Search for the cell housing the specified text and yield its (x, y) center coordinate. 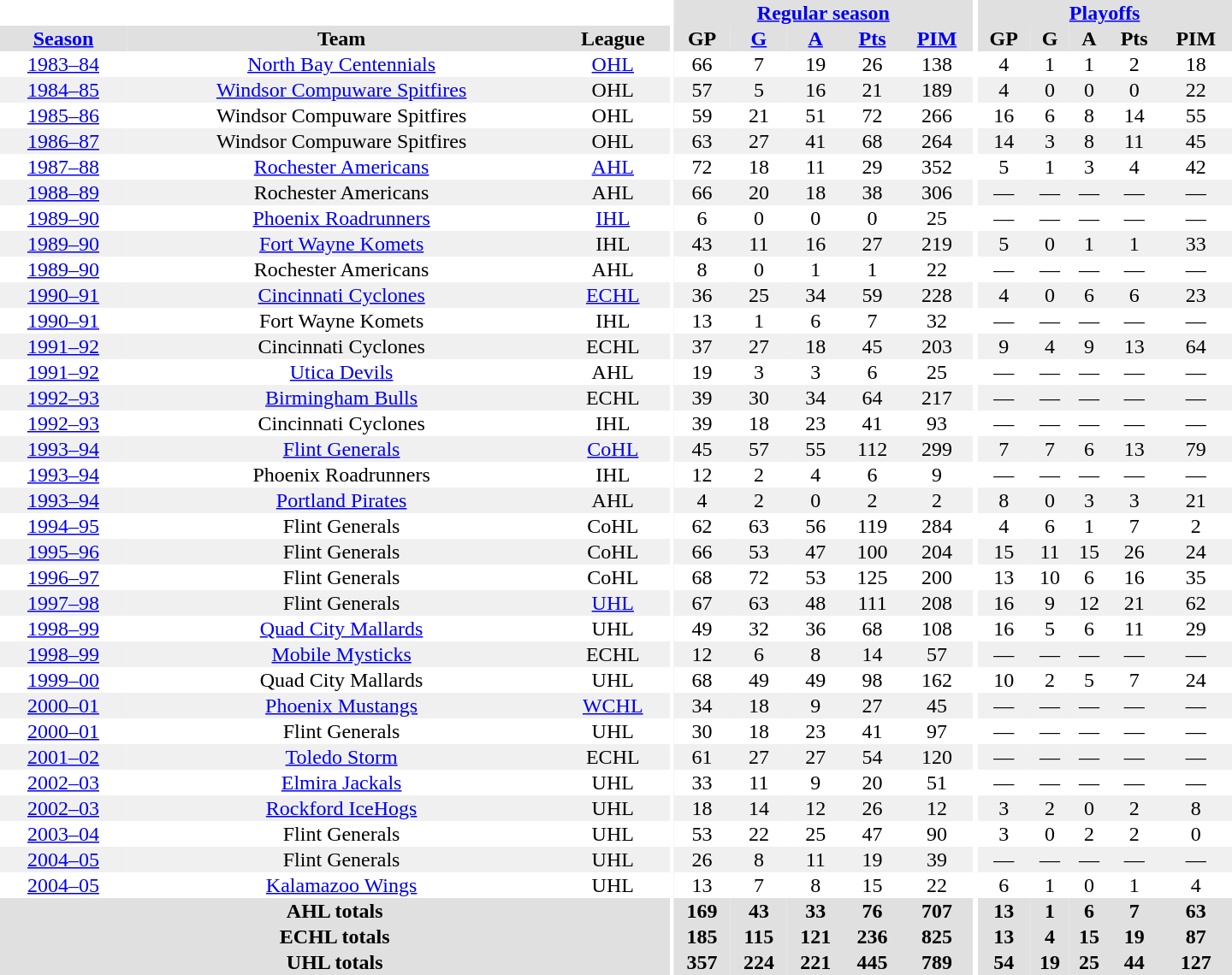
219 (937, 244)
1984–85 (63, 90)
121 (815, 937)
Elmira Jackals (341, 783)
UHL totals (335, 962)
119 (872, 526)
79 (1196, 449)
789 (937, 962)
217 (937, 398)
48 (815, 603)
1986–87 (63, 141)
1994–95 (63, 526)
56 (815, 526)
90 (937, 834)
1988–89 (63, 192)
97 (937, 731)
Toledo Storm (341, 757)
Birmingham Bulls (341, 398)
127 (1196, 962)
76 (872, 911)
115 (759, 937)
37 (702, 346)
1996–97 (63, 577)
98 (872, 680)
61 (702, 757)
Regular season (823, 13)
1987–88 (63, 167)
Kalamazoo Wings (341, 885)
125 (872, 577)
185 (702, 937)
204 (937, 552)
266 (937, 115)
93 (937, 423)
120 (937, 757)
169 (702, 911)
1997–98 (63, 603)
1995–96 (63, 552)
2001–02 (63, 757)
189 (937, 90)
111 (872, 603)
Portland Pirates (341, 500)
352 (937, 167)
Rockford IceHogs (341, 808)
ECHL totals (335, 937)
38 (872, 192)
AHL totals (335, 911)
221 (815, 962)
Phoenix Mustangs (341, 706)
WCHL (613, 706)
224 (759, 962)
707 (937, 911)
264 (937, 141)
League (613, 38)
1983–84 (63, 64)
138 (937, 64)
236 (872, 937)
825 (937, 937)
North Bay Centennials (341, 64)
Utica Devils (341, 372)
208 (937, 603)
Mobile Mysticks (341, 654)
Playoffs (1105, 13)
306 (937, 192)
108 (937, 629)
203 (937, 346)
1985–86 (63, 115)
67 (702, 603)
87 (1196, 937)
Season (63, 38)
445 (872, 962)
299 (937, 449)
357 (702, 962)
44 (1134, 962)
228 (937, 295)
162 (937, 680)
200 (937, 577)
42 (1196, 167)
1999–00 (63, 680)
112 (872, 449)
Team (341, 38)
100 (872, 552)
35 (1196, 577)
2003–04 (63, 834)
284 (937, 526)
